Capture the cell that displays the provided text and extract its [X, Y] central coordinate. 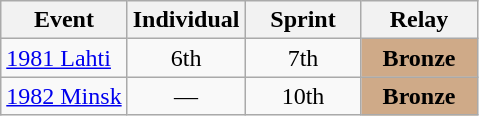
Sprint [303, 20]
Event [64, 20]
7th [303, 58]
— [186, 96]
1981 Lahti [64, 58]
1982 Minsk [64, 96]
6th [186, 58]
10th [303, 96]
Individual [186, 20]
Relay [419, 20]
